Scan for the cell matching the given text and deliver its [X, Y] coordinate at center. 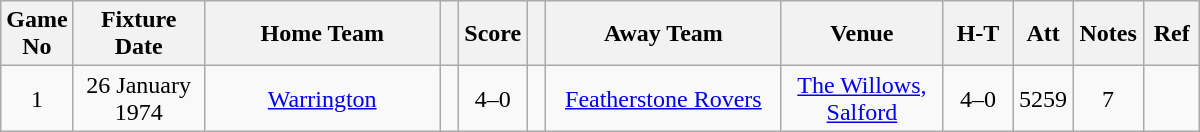
5259 [1044, 98]
Notes [1108, 34]
Venue [862, 34]
1 [37, 98]
7 [1108, 98]
Home Team [322, 34]
The Willows, Salford [862, 98]
H-T [978, 34]
Fixture Date [138, 34]
Away Team [663, 34]
Featherstone Rovers [663, 98]
Warrington [322, 98]
26 January 1974 [138, 98]
Ref [1172, 34]
Att [1044, 34]
Game No [37, 34]
Score [493, 34]
